For the text-containing cell, return its midpoint in (x, y) coordinate format. 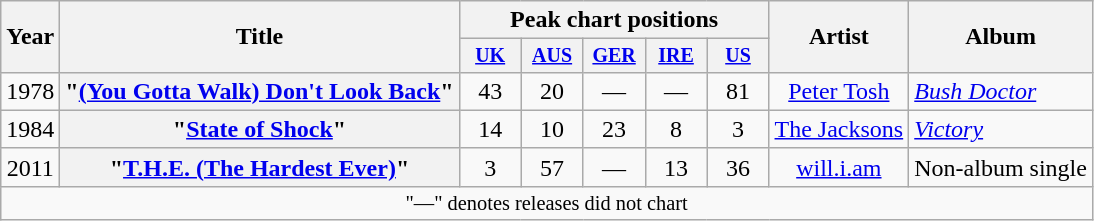
The Jacksons (839, 129)
US (738, 56)
23 (614, 129)
57 (552, 167)
"State of Shock" (260, 129)
Bush Doctor (1001, 91)
Title (260, 37)
Non-album single (1001, 167)
Victory (1001, 129)
will.i.am (839, 167)
81 (738, 91)
"T.H.E. (The Hardest Ever)" (260, 167)
Album (1001, 37)
UK (490, 56)
13 (676, 167)
43 (490, 91)
Peak chart positions (614, 20)
IRE (676, 56)
AUS (552, 56)
Artist (839, 37)
GER (614, 56)
Peter Tosh (839, 91)
36 (738, 167)
14 (490, 129)
8 (676, 129)
1978 (30, 91)
10 (552, 129)
20 (552, 91)
2011 (30, 167)
"—" denotes releases did not chart (547, 203)
Year (30, 37)
1984 (30, 129)
"(You Gotta Walk) Don't Look Back" (260, 91)
